Detect which cell encompasses the target text, then output its [X, Y] center coordinate. 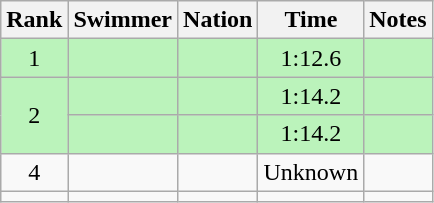
Time [311, 20]
Notes [398, 20]
Nation [218, 20]
2 [34, 115]
1:12.6 [311, 58]
1 [34, 58]
Rank [34, 20]
Unknown [311, 172]
4 [34, 172]
Swimmer [123, 20]
